Pinpoint the cell where the given text exists, returning its (X, Y) midpoint coordinate. 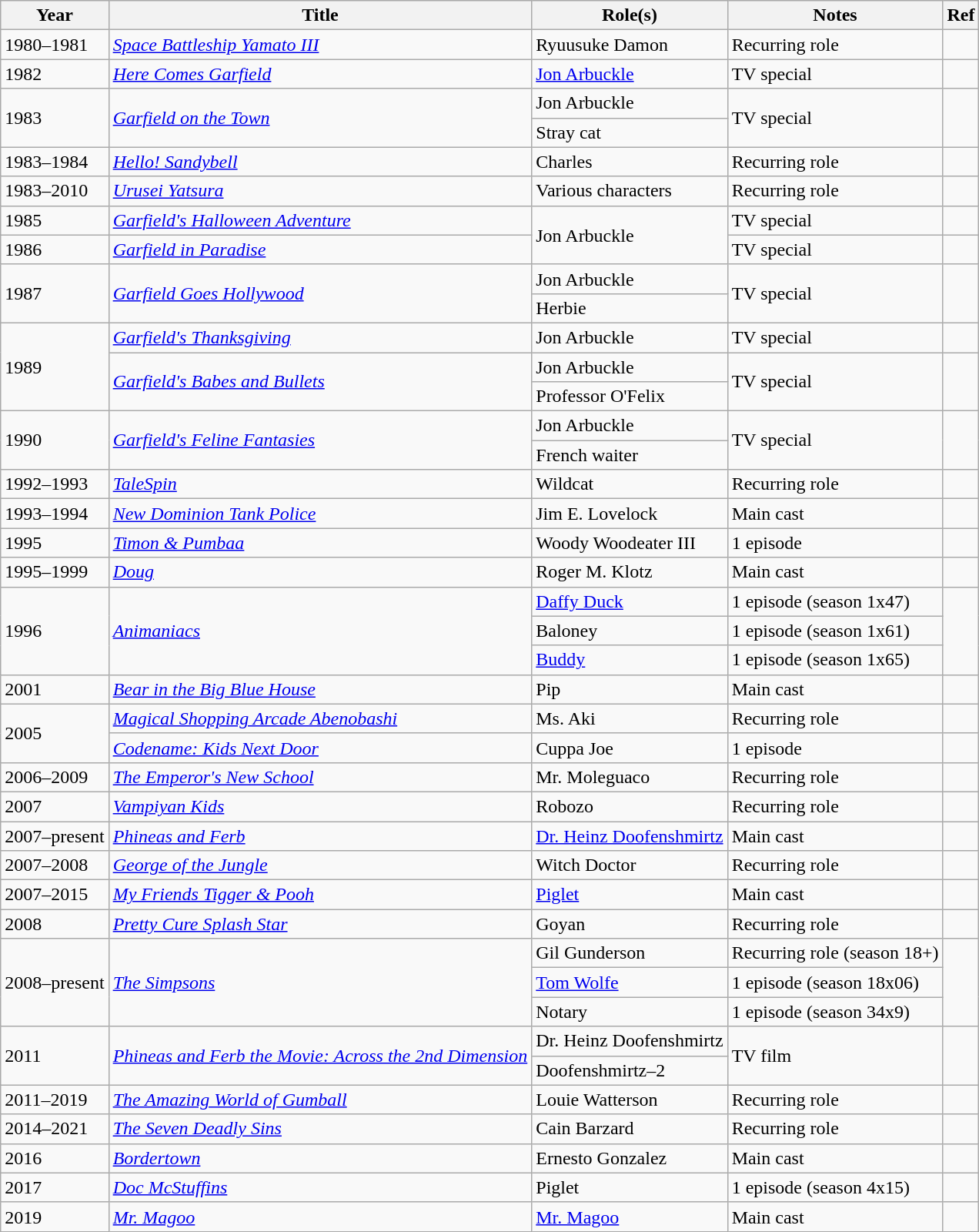
1992–1993 (55, 484)
Garfield on the Town (320, 118)
The Emperor's New School (320, 777)
The Seven Deadly Sins (320, 1129)
2006–2009 (55, 777)
Mr. Moleguaco (630, 777)
Notes (835, 15)
Cuppa Joe (630, 748)
Ryuusuke Damon (630, 45)
Animaniacs (320, 631)
Bordertown (320, 1158)
1993–1994 (55, 514)
Phineas and Ferb (320, 835)
1983–1984 (55, 162)
1 episode (season 34x9) (835, 1012)
Space Battleship Yamato III (320, 45)
2007–2008 (55, 865)
Baloney (630, 631)
Doofenshmirtz–2 (630, 1070)
Goyan (630, 924)
My Friends Tigger & Pooh (320, 895)
Year (55, 15)
Jim E. Lovelock (630, 514)
2019 (55, 1217)
1 episode (season 1x65) (835, 660)
2001 (55, 689)
1985 (55, 220)
Witch Doctor (630, 865)
Garfield's Feline Fantasies (320, 440)
George of the Jungle (320, 865)
French waiter (630, 455)
1995 (55, 543)
1995–1999 (55, 572)
1987 (55, 293)
Louie Watterson (630, 1100)
Garfield Goes Hollywood (320, 293)
Title (320, 15)
TV film (835, 1056)
TaleSpin (320, 484)
Role(s) (630, 15)
Roger M. Klotz (630, 572)
1 episode (season 18x06) (835, 983)
Recurring role (season 18+) (835, 953)
Garfield's Thanksgiving (320, 337)
Garfield's Babes and Bullets (320, 382)
Various characters (630, 191)
Garfield in Paradise (320, 249)
2007–present (55, 835)
Urusei Yatsura (320, 191)
Here Comes Garfield (320, 74)
Magical Shopping Arcade Abenobashi (320, 718)
2008–present (55, 983)
Ernesto Gonzalez (630, 1158)
The Simpsons (320, 983)
1996 (55, 631)
Ms. Aki (630, 718)
1982 (55, 74)
Robozo (630, 806)
Gil Gunderson (630, 953)
Herbie (630, 308)
1 episode (season 1x61) (835, 631)
New Dominion Tank Police (320, 514)
Ref (961, 15)
1 episode (season 4x15) (835, 1187)
Cain Barzard (630, 1129)
2011 (55, 1056)
Doc McStuffins (320, 1187)
1983–2010 (55, 191)
Pretty Cure Splash Star (320, 924)
Stray cat (630, 132)
2007 (55, 806)
1990 (55, 440)
2007–2015 (55, 895)
Timon & Pumbaa (320, 543)
Wildcat (630, 484)
Vampiyan Kids (320, 806)
2017 (55, 1187)
Daffy Duck (630, 601)
Doug (320, 572)
Bear in the Big Blue House (320, 689)
Professor O'Felix (630, 397)
The Amazing World of Gumball (320, 1100)
1989 (55, 367)
Phineas and Ferb the Movie: Across the 2nd Dimension (320, 1056)
2014–2021 (55, 1129)
Notary (630, 1012)
1980–1981 (55, 45)
Hello! Sandybell (320, 162)
Garfield's Halloween Adventure (320, 220)
Charles (630, 162)
2005 (55, 733)
2016 (55, 1158)
Buddy (630, 660)
Tom Wolfe (630, 983)
1983 (55, 118)
Pip (630, 689)
1986 (55, 249)
Woody Woodeater III (630, 543)
Codename: Kids Next Door (320, 748)
2008 (55, 924)
2011–2019 (55, 1100)
1 episode (season 1x47) (835, 601)
